Scan for the cell matching the given text and deliver its (x, y) coordinate at center. 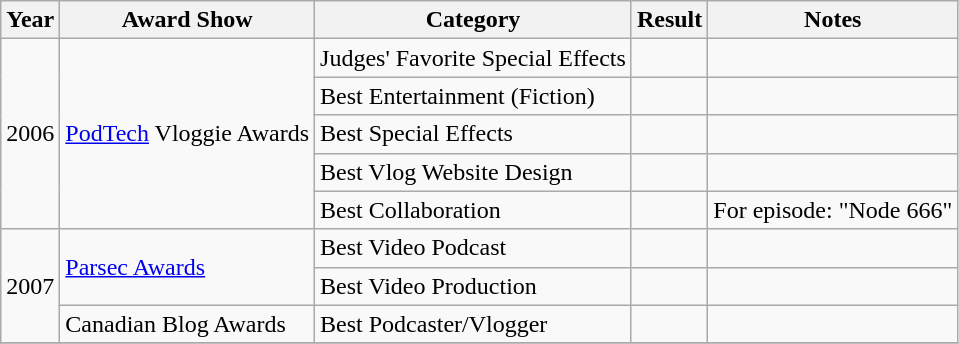
Notes (833, 20)
Category (474, 20)
Year (30, 20)
Best Collaboration (474, 210)
Best Video Production (474, 286)
Canadian Blog Awards (188, 324)
Judges' Favorite Special Effects (474, 58)
Best Video Podcast (474, 248)
Best Entertainment (Fiction) (474, 96)
PodTech Vloggie Awards (188, 134)
Award Show (188, 20)
2007 (30, 286)
Parsec Awards (188, 267)
Best Vlog Website Design (474, 172)
Best Podcaster/Vlogger (474, 324)
Best Special Effects (474, 134)
Result (669, 20)
For episode: "Node 666" (833, 210)
2006 (30, 134)
